Output the (X, Y) coordinate of the center of the cell containing the given text.  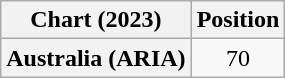
Position (238, 20)
Chart (2023) (96, 20)
70 (238, 58)
Australia (ARIA) (96, 58)
